Determine the [x, y] coordinate at the center of the cell enclosing the given text.  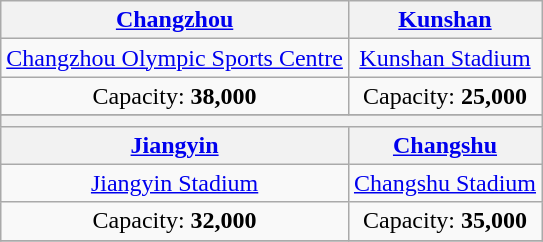
Capacity: 32,000 [175, 221]
Capacity: 38,000 [175, 96]
Changzhou [175, 20]
Kunshan Stadium [444, 58]
Changshu Stadium [444, 183]
Jiangyin [175, 145]
Changshu [444, 145]
Changzhou Olympic Sports Centre [175, 58]
Capacity: 35,000 [444, 221]
Jiangyin Stadium [175, 183]
Capacity: 25,000 [444, 96]
Kunshan [444, 20]
